Find where the given text appears and provide that cell's center as (X, Y) coordinate. 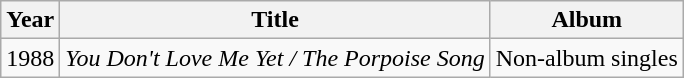
Non-album singles (586, 58)
Title (275, 20)
You Don't Love Me Yet / The Porpoise Song (275, 58)
Album (586, 20)
Year (30, 20)
1988 (30, 58)
